Provide the [x, y] coordinate of the cell's center where the given text is located.  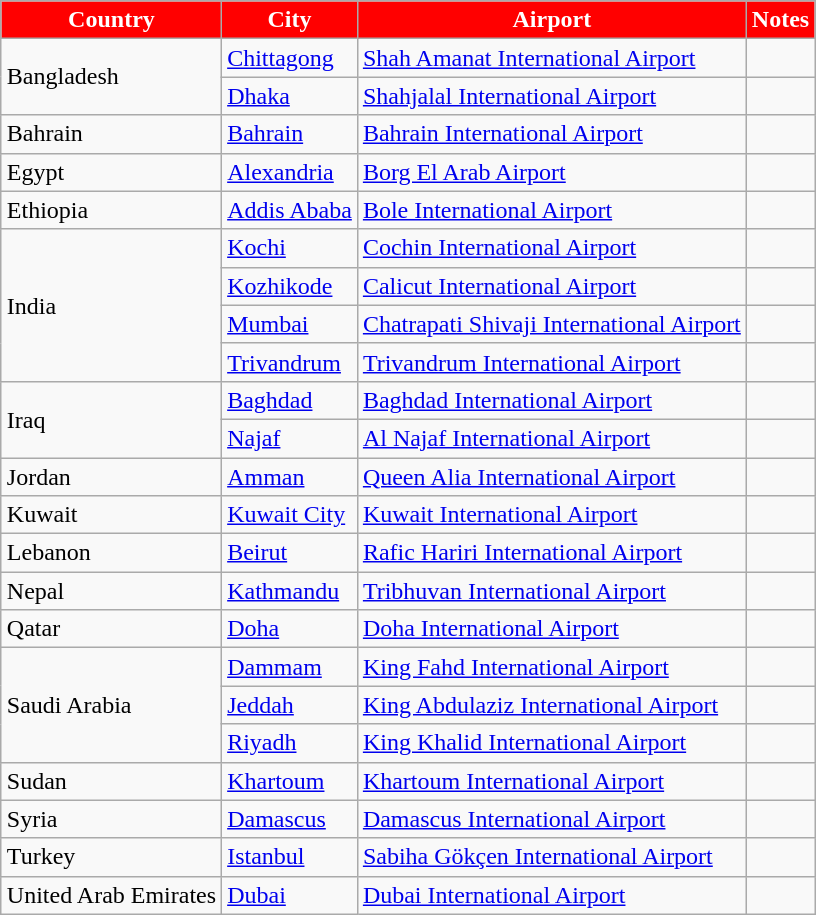
Najaf [290, 438]
Kuwait International Airport [552, 515]
Kathmandu [290, 591]
Al Najaf International Airport [552, 438]
Baghdad [290, 400]
Bole International Airport [552, 210]
Istanbul [290, 857]
Kuwait City [290, 515]
Rafic Hariri International Airport [552, 553]
Jordan [111, 477]
Kuwait [111, 515]
Chittagong [290, 58]
Dubai International Airport [552, 895]
Khartoum [290, 781]
Mumbai [290, 324]
Khartoum International Airport [552, 781]
Doha [290, 629]
Lebanon [111, 553]
United Arab Emirates [111, 895]
Nepal [111, 591]
Alexandria [290, 172]
Borg El Arab Airport [552, 172]
King Fahd International Airport [552, 667]
Trivandrum International Airport [552, 362]
King Khalid International Airport [552, 743]
Dubai [290, 895]
Ethiopia [111, 210]
Sudan [111, 781]
Riyadh [290, 743]
Country [111, 20]
Queen Alia International Airport [552, 477]
Damascus [290, 819]
Turkey [111, 857]
Kochi [290, 248]
Addis Ababa [290, 210]
Jeddah [290, 705]
Egypt [111, 172]
Shah Amanat International Airport [552, 58]
King Abdulaziz International Airport [552, 705]
Dhaka [290, 96]
Dammam [290, 667]
Saudi Arabia [111, 705]
Sabiha Gökçen International Airport [552, 857]
Trivandrum [290, 362]
Shahjalal International Airport [552, 96]
Baghdad International Airport [552, 400]
Bahrain International Airport [552, 134]
Amman [290, 477]
Airport [552, 20]
Bangladesh [111, 77]
Kozhikode [290, 286]
Qatar [111, 629]
Chatrapati Shivaji International Airport [552, 324]
India [111, 305]
Cochin International Airport [552, 248]
Damascus International Airport [552, 819]
Doha International Airport [552, 629]
Iraq [111, 419]
Calicut International Airport [552, 286]
Syria [111, 819]
Tribhuvan International Airport [552, 591]
Notes [780, 20]
City [290, 20]
Beirut [290, 553]
